Detect which cell encompasses the target text, then output its (X, Y) center coordinate. 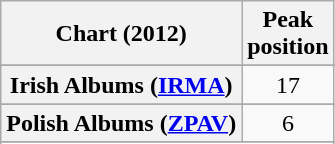
6 (288, 123)
Polish Albums (ZPAV) (122, 123)
Irish Albums (IRMA) (122, 85)
Peakposition (288, 34)
Chart (2012) (122, 34)
17 (288, 85)
